From the cell containing the given text, extract its center point as (X, Y) coordinate. 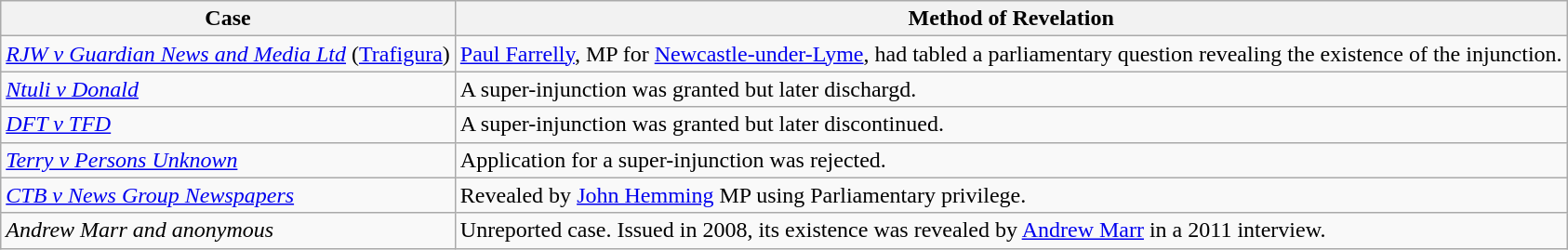
Application for a super-injunction was rejected. (1011, 160)
Revealed by John Hemming MP using Parliamentary privilege. (1011, 195)
Unreported case. Issued in 2008, its existence was revealed by Andrew Marr in a 2011 interview. (1011, 230)
DFT v TFD (229, 125)
A super-injunction was granted but later discontinued. (1011, 125)
Case (229, 19)
Paul Farrelly, MP for Newcastle-under-Lyme, had tabled a parliamentary question revealing the existence of the injunction. (1011, 54)
CTB v News Group Newspapers (229, 195)
Terry v Persons Unknown (229, 160)
A super-injunction was granted but later dischargd. (1011, 89)
Method of Revelation (1011, 19)
Ntuli v Donald (229, 89)
RJW v Guardian News and Media Ltd (Trafigura) (229, 54)
Andrew Marr and anonymous (229, 230)
